Find where the given text appears and provide that cell's center as (x, y) coordinate. 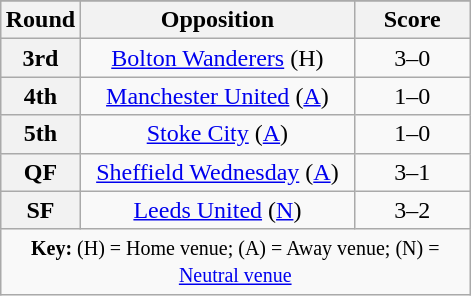
Bolton Wanderers (H) (218, 58)
Stoke City (A) (218, 134)
SF (40, 210)
Key: (H) = Home venue; (A) = Away venue; (N) = Neutral venue (235, 262)
Round (40, 20)
3rd (40, 58)
Leeds United (N) (218, 210)
Opposition (218, 20)
3–2 (412, 210)
Score (412, 20)
3–0 (412, 58)
3–1 (412, 172)
Sheffield Wednesday (A) (218, 172)
QF (40, 172)
Manchester United (A) (218, 96)
4th (40, 96)
5th (40, 134)
